Search for the cell housing the specified text and yield its [x, y] center coordinate. 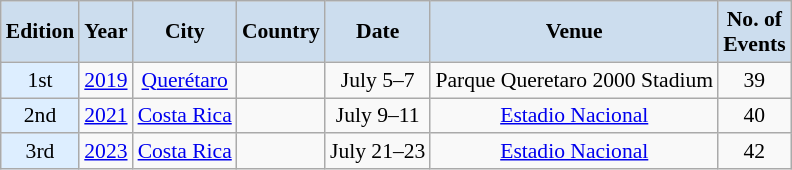
2023 [106, 152]
July 21–23 [378, 152]
Parque Queretaro 2000 Stadium [574, 80]
Date [378, 32]
42 [754, 152]
39 [754, 80]
40 [754, 116]
Edition [40, 32]
Year [106, 32]
July 5–7 [378, 80]
3rd [40, 152]
2nd [40, 116]
City [185, 32]
Country [281, 32]
Venue [574, 32]
July 9–11 [378, 116]
2021 [106, 116]
Querétaro [185, 80]
1st [40, 80]
2019 [106, 80]
No. of Events [754, 32]
